Capture the cell that displays the provided text and extract its [X, Y] central coordinate. 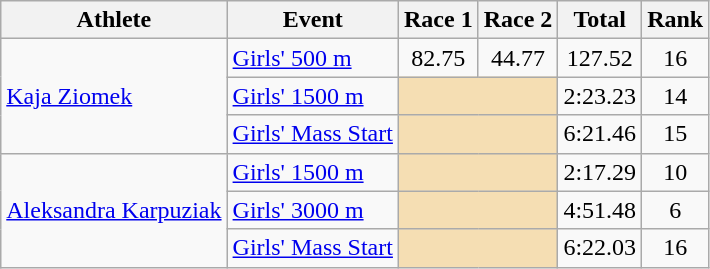
10 [676, 172]
Kaja Ziomek [114, 96]
Aleksandra Karpuziak [114, 210]
Race 1 [438, 20]
82.75 [438, 58]
Event [312, 20]
Race 2 [518, 20]
6 [676, 210]
15 [676, 134]
6:22.03 [600, 248]
Rank [676, 20]
Total [600, 20]
44.77 [518, 58]
Athlete [114, 20]
14 [676, 96]
127.52 [600, 58]
6:21.46 [600, 134]
Girls' 3000 m [312, 210]
4:51.48 [600, 210]
Girls' 500 m [312, 58]
2:17.29 [600, 172]
2:23.23 [600, 96]
